Pinpoint the cell where the given text exists, returning its [X, Y] midpoint coordinate. 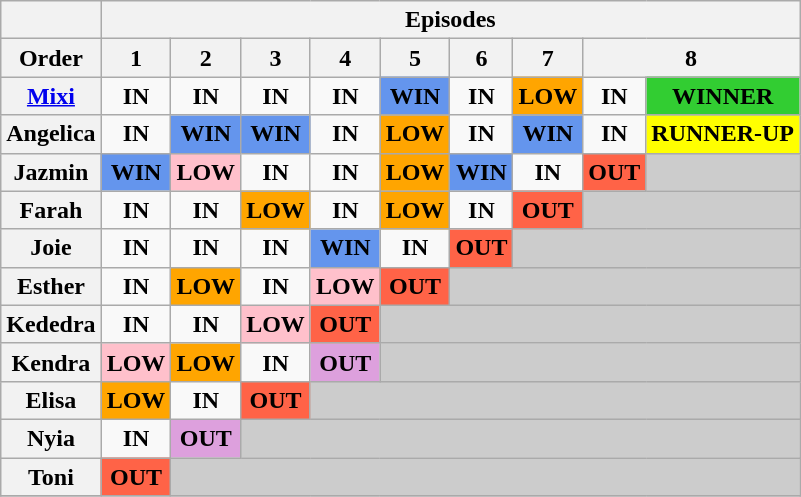
3 [276, 58]
WINNER [723, 96]
2 [206, 58]
Angelica [51, 134]
Kendra [51, 362]
6 [482, 58]
Farah [51, 210]
Kededra [51, 324]
1 [136, 58]
8 [692, 58]
Toni [51, 477]
7 [548, 58]
Order [51, 58]
RUNNER-UP [723, 134]
Elisa [51, 400]
Nyia [51, 438]
4 [345, 58]
5 [415, 58]
Joie [51, 248]
Jazmin [51, 172]
Esther [51, 286]
Mixi [51, 96]
Episodes [450, 20]
